For the text-containing cell, return its midpoint in (x, y) coordinate format. 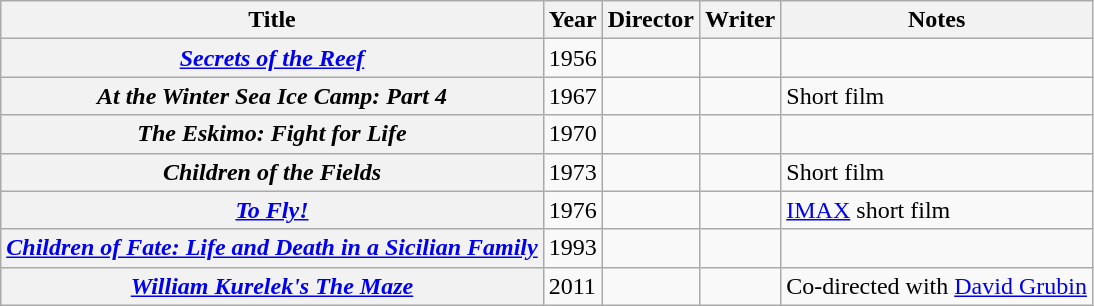
Title (272, 20)
Director (650, 20)
1956 (572, 58)
IMAX short film (937, 210)
Secrets of the Reef (272, 58)
Writer (740, 20)
1967 (572, 96)
Co-directed with David Grubin (937, 286)
Year (572, 20)
Children of Fate: Life and Death in a Sicilian Family (272, 248)
William Kurelek's The Maze (272, 286)
Children of the Fields (272, 172)
To Fly! (272, 210)
1973 (572, 172)
Notes (937, 20)
1970 (572, 134)
1993 (572, 248)
1976 (572, 210)
At the Winter Sea Ice Camp: Part 4 (272, 96)
The Eskimo: Fight for Life (272, 134)
2011 (572, 286)
